Scan for the cell matching the given text and deliver its [x, y] coordinate at center. 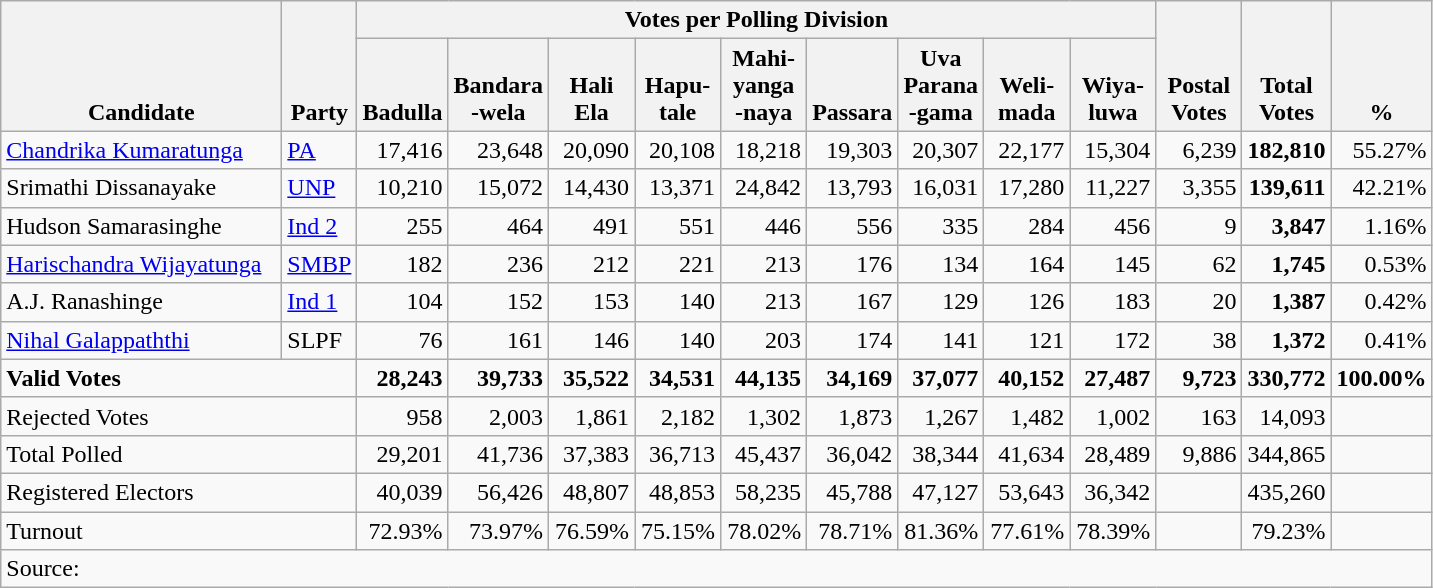
SLPF [320, 340]
Votes per Polling Division [756, 20]
78.71% [852, 531]
Srimathi Dissanayake [142, 188]
9 [1199, 226]
161 [498, 340]
491 [591, 226]
1,745 [1286, 264]
Chandrika Kumaratunga [142, 150]
126 [1027, 302]
0.53% [1382, 264]
77.61% [1027, 531]
Rejected Votes [179, 416]
SMBP [320, 264]
45,788 [852, 492]
40,039 [402, 492]
13,371 [678, 188]
172 [1113, 340]
Ind 2 [320, 226]
1,861 [591, 416]
1,302 [764, 416]
146 [591, 340]
41,634 [1027, 454]
0.41% [1382, 340]
13,793 [852, 188]
164 [1027, 264]
78.39% [1113, 531]
PA [320, 150]
121 [1027, 340]
20 [1199, 302]
UvaParana-gama [941, 85]
Ind 1 [320, 302]
38,344 [941, 454]
464 [498, 226]
45,437 [764, 454]
104 [402, 302]
PostalVotes [1199, 66]
203 [764, 340]
20,108 [678, 150]
10,210 [402, 188]
76.59% [591, 531]
HaliEla [591, 85]
139,611 [1286, 188]
20,090 [591, 150]
42.21% [1382, 188]
9,723 [1199, 378]
456 [1113, 226]
% [1382, 66]
330,772 [1286, 378]
62 [1199, 264]
58,235 [764, 492]
53,643 [1027, 492]
Registered Electors [179, 492]
1,267 [941, 416]
16,031 [941, 188]
Total Polled [179, 454]
Total Votes [1286, 66]
11,227 [1113, 188]
Valid Votes [179, 378]
37,383 [591, 454]
174 [852, 340]
0.42% [1382, 302]
15,304 [1113, 150]
19,303 [852, 150]
129 [941, 302]
236 [498, 264]
141 [941, 340]
167 [852, 302]
551 [678, 226]
Weli-mada [1027, 85]
284 [1027, 226]
152 [498, 302]
Hudson Samarasinghe [142, 226]
34,531 [678, 378]
Nihal Galappaththi [142, 340]
Badulla [402, 85]
344,865 [1286, 454]
47,127 [941, 492]
Candidate [142, 66]
Bandara-wela [498, 85]
73.97% [498, 531]
1,002 [1113, 416]
55.27% [1382, 150]
17,280 [1027, 188]
435,260 [1286, 492]
37,077 [941, 378]
36,342 [1113, 492]
38 [1199, 340]
22,177 [1027, 150]
29,201 [402, 454]
UNP [320, 188]
Party [320, 66]
255 [402, 226]
18,218 [764, 150]
14,430 [591, 188]
Mahi-yanga-naya [764, 85]
75.15% [678, 531]
Source: [716, 569]
6,239 [1199, 150]
Wiya-luwa [1113, 85]
2,182 [678, 416]
24,842 [764, 188]
20,307 [941, 150]
1,372 [1286, 340]
1,387 [1286, 302]
212 [591, 264]
2,003 [498, 416]
44,135 [764, 378]
39,733 [498, 378]
9,886 [1199, 454]
56,426 [498, 492]
27,487 [1113, 378]
556 [852, 226]
145 [1113, 264]
40,152 [1027, 378]
221 [678, 264]
36,713 [678, 454]
14,093 [1286, 416]
35,522 [591, 378]
23,648 [498, 150]
182 [402, 264]
A.J. Ranashinge [142, 302]
78.02% [764, 531]
958 [402, 416]
3,847 [1286, 226]
Passara [852, 85]
153 [591, 302]
1,873 [852, 416]
41,736 [498, 454]
1.16% [1382, 226]
28,243 [402, 378]
72.93% [402, 531]
76 [402, 340]
100.00% [1382, 378]
79.23% [1286, 531]
36,042 [852, 454]
446 [764, 226]
335 [941, 226]
17,416 [402, 150]
163 [1199, 416]
176 [852, 264]
48,807 [591, 492]
134 [941, 264]
3,355 [1199, 188]
Harischandra Wijayatunga [142, 264]
34,169 [852, 378]
Hapu-tale [678, 85]
81.36% [941, 531]
182,810 [1286, 150]
28,489 [1113, 454]
183 [1113, 302]
1,482 [1027, 416]
48,853 [678, 492]
Turnout [179, 531]
15,072 [498, 188]
